Locate the cell with the specified text and output its (X, Y) center coordinate. 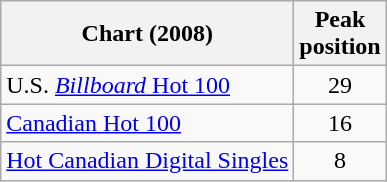
29 (340, 85)
Chart (2008) (148, 34)
Peak position (340, 34)
Hot Canadian Digital Singles (148, 161)
8 (340, 161)
U.S. Billboard Hot 100 (148, 85)
16 (340, 123)
Canadian Hot 100 (148, 123)
